Determine the (x, y) coordinate at the center of the cell enclosing the given text.  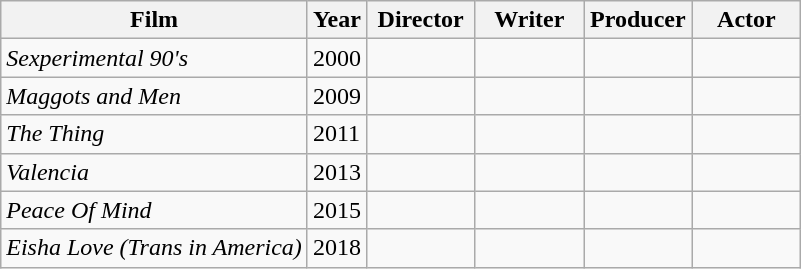
Maggots and Men (154, 96)
Actor (746, 20)
2011 (336, 134)
Eisha Love (Trans in America) (154, 248)
2013 (336, 172)
2000 (336, 58)
Peace Of Mind (154, 210)
Sexperimental 90's (154, 58)
2009 (336, 96)
2015 (336, 210)
The Thing (154, 134)
Valencia (154, 172)
Producer (638, 20)
2018 (336, 248)
Year (336, 20)
Writer (530, 20)
Director (420, 20)
Film (154, 20)
